From the cell containing the given text, extract its center point as (x, y) coordinate. 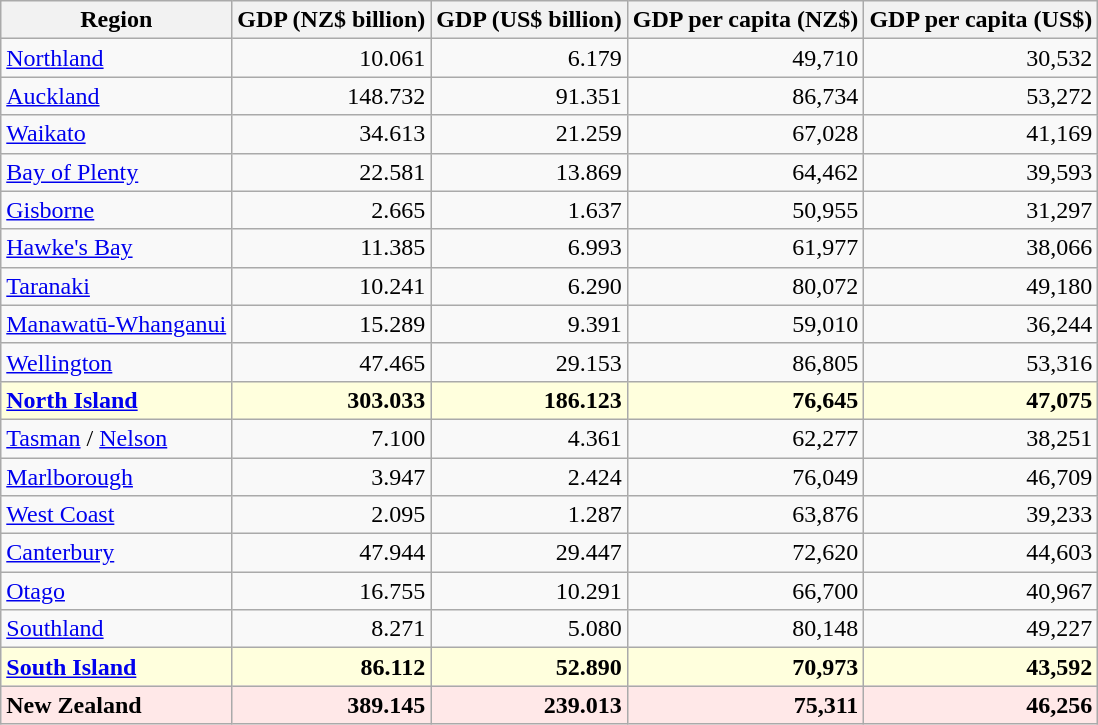
389.145 (332, 705)
2.665 (332, 210)
GDP per capita (US$) (981, 20)
75,311 (746, 705)
10.241 (332, 286)
GDP (US$ billion) (529, 20)
63,876 (746, 515)
36,244 (981, 324)
66,700 (746, 591)
GDP (NZ$ billion) (332, 20)
47.465 (332, 362)
6.993 (529, 248)
64,462 (746, 172)
Auckland (116, 96)
Southland (116, 629)
Tasman / Nelson (116, 438)
GDP per capita (NZ$) (746, 20)
9.391 (529, 324)
New Zealand (116, 705)
Taranaki (116, 286)
Wellington (116, 362)
3.947 (332, 477)
38,066 (981, 248)
2.095 (332, 515)
41,169 (981, 134)
5.080 (529, 629)
21.259 (529, 134)
47,075 (981, 400)
South Island (116, 667)
Gisborne (116, 210)
62,277 (746, 438)
Hawke's Bay (116, 248)
72,620 (746, 553)
49,710 (746, 58)
29.153 (529, 362)
Manawatū-Whanganui (116, 324)
148.732 (332, 96)
53,316 (981, 362)
7.100 (332, 438)
North Island (116, 400)
Otago (116, 591)
86,734 (746, 96)
38,251 (981, 438)
67,028 (746, 134)
2.424 (529, 477)
86,805 (746, 362)
Canterbury (116, 553)
76,049 (746, 477)
8.271 (332, 629)
Waikato (116, 134)
6.290 (529, 286)
4.361 (529, 438)
Marlborough (116, 477)
39,593 (981, 172)
Bay of Plenty (116, 172)
1.287 (529, 515)
53,272 (981, 96)
16.755 (332, 591)
13.869 (529, 172)
52.890 (529, 667)
6.179 (529, 58)
49,227 (981, 629)
239.013 (529, 705)
46,256 (981, 705)
70,973 (746, 667)
Northland (116, 58)
80,072 (746, 286)
10.061 (332, 58)
West Coast (116, 515)
86.112 (332, 667)
31,297 (981, 210)
91.351 (529, 96)
Region (116, 20)
39,233 (981, 515)
76,645 (746, 400)
46,709 (981, 477)
1.637 (529, 210)
34.613 (332, 134)
80,148 (746, 629)
186.123 (529, 400)
50,955 (746, 210)
30,532 (981, 58)
303.033 (332, 400)
11.385 (332, 248)
47.944 (332, 553)
22.581 (332, 172)
43,592 (981, 667)
59,010 (746, 324)
49,180 (981, 286)
29.447 (529, 553)
40,967 (981, 591)
15.289 (332, 324)
10.291 (529, 591)
61,977 (746, 248)
44,603 (981, 553)
